Return the [X, Y] coordinate for the center point of the cell that contains the specified text.  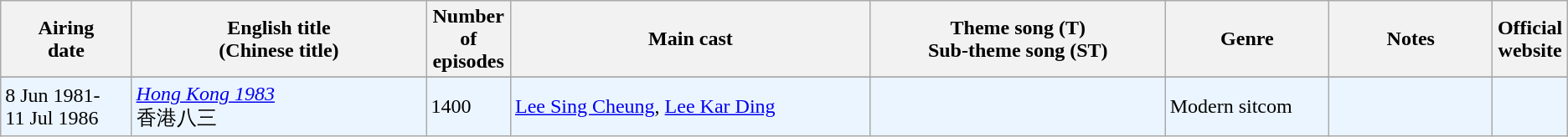
Official website [1529, 39]
Number of episodes [469, 39]
Hong Kong 1983 香港八三 [279, 107]
Genre [1246, 39]
8 Jun 1981- 11 Jul 1986 [66, 107]
Lee Sing Cheung, Lee Kar Ding [690, 107]
Main cast [690, 39]
English title (Chinese title) [279, 39]
Airingdate [66, 39]
Theme song (T) Sub-theme song (ST) [1018, 39]
Notes [1411, 39]
1400 [469, 107]
Modern sitcom [1246, 107]
